Output the [x, y] coordinate of the center of the cell containing the given text.  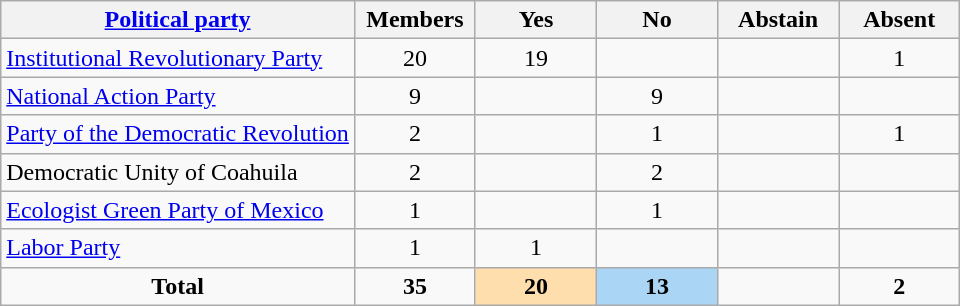
35 [414, 286]
Ecologist Green Party of Mexico [178, 210]
Yes [536, 20]
19 [536, 58]
Abstain [778, 20]
No [658, 20]
Total [178, 286]
Absent [900, 20]
Political party [178, 20]
13 [658, 286]
Labor Party [178, 248]
Members [414, 20]
National Action Party [178, 96]
Party of the Democratic Revolution [178, 134]
Democratic Unity of Coahuila [178, 172]
Institutional Revolutionary Party [178, 58]
